Locate the cell with the specified text and output its [x, y] center coordinate. 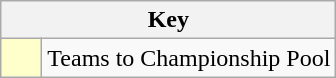
Key [168, 20]
Teams to Championship Pool [189, 58]
